Determine the (x, y) coordinate at the center of the cell enclosing the given text.  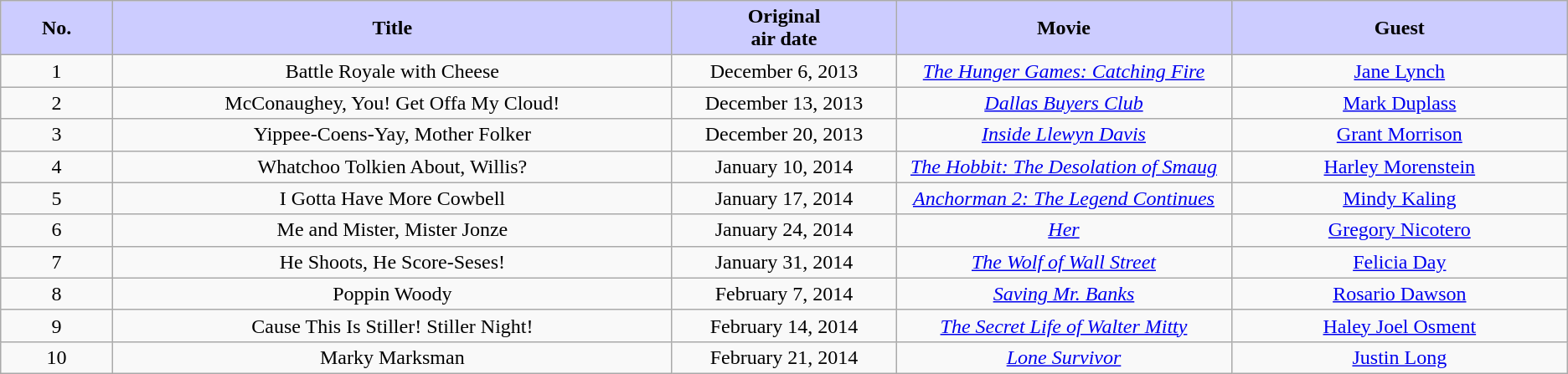
Jane Lynch (1399, 71)
The Hobbit: The Desolation of Smaug (1064, 167)
February 7, 2014 (784, 294)
Cause This Is Stiller! Stiller Night! (392, 325)
December 6, 2013 (784, 71)
McConaughey, You! Get Offa My Cloud! (392, 103)
Dallas Buyers Club (1064, 103)
January 24, 2014 (784, 230)
January 10, 2014 (784, 167)
Whatchoo Tolkien About, Willis? (392, 167)
The Hunger Games: Catching Fire (1064, 71)
The Secret Life of Walter Mitty (1064, 325)
Anchorman 2: The Legend Continues (1064, 198)
6 (57, 230)
8 (57, 294)
Inside Llewyn Davis (1064, 135)
December 20, 2013 (784, 135)
December 13, 2013 (784, 103)
Yippee-Coens-Yay, Mother Folker (392, 135)
Title (392, 28)
No. (57, 28)
Mindy Kaling (1399, 198)
Originalair date (784, 28)
Felicia Day (1399, 262)
The Wolf of Wall Street (1064, 262)
Poppin Woody (392, 294)
Haley Joel Osment (1399, 325)
January 17, 2014 (784, 198)
Rosario Dawson (1399, 294)
3 (57, 135)
9 (57, 325)
I Gotta Have More Cowbell (392, 198)
Movie (1064, 28)
Grant Morrison (1399, 135)
10 (57, 357)
February 21, 2014 (784, 357)
Guest (1399, 28)
January 31, 2014 (784, 262)
Marky Marksman (392, 357)
Her (1064, 230)
February 14, 2014 (784, 325)
Mark Duplass (1399, 103)
Battle Royale with Cheese (392, 71)
1 (57, 71)
4 (57, 167)
Saving Mr. Banks (1064, 294)
Lone Survivor (1064, 357)
Harley Morenstein (1399, 167)
5 (57, 198)
7 (57, 262)
2 (57, 103)
Gregory Nicotero (1399, 230)
He Shoots, He Score-Seses! (392, 262)
Justin Long (1399, 357)
Me and Mister, Mister Jonze (392, 230)
